Locate the cell with the specified text and output its [X, Y] center coordinate. 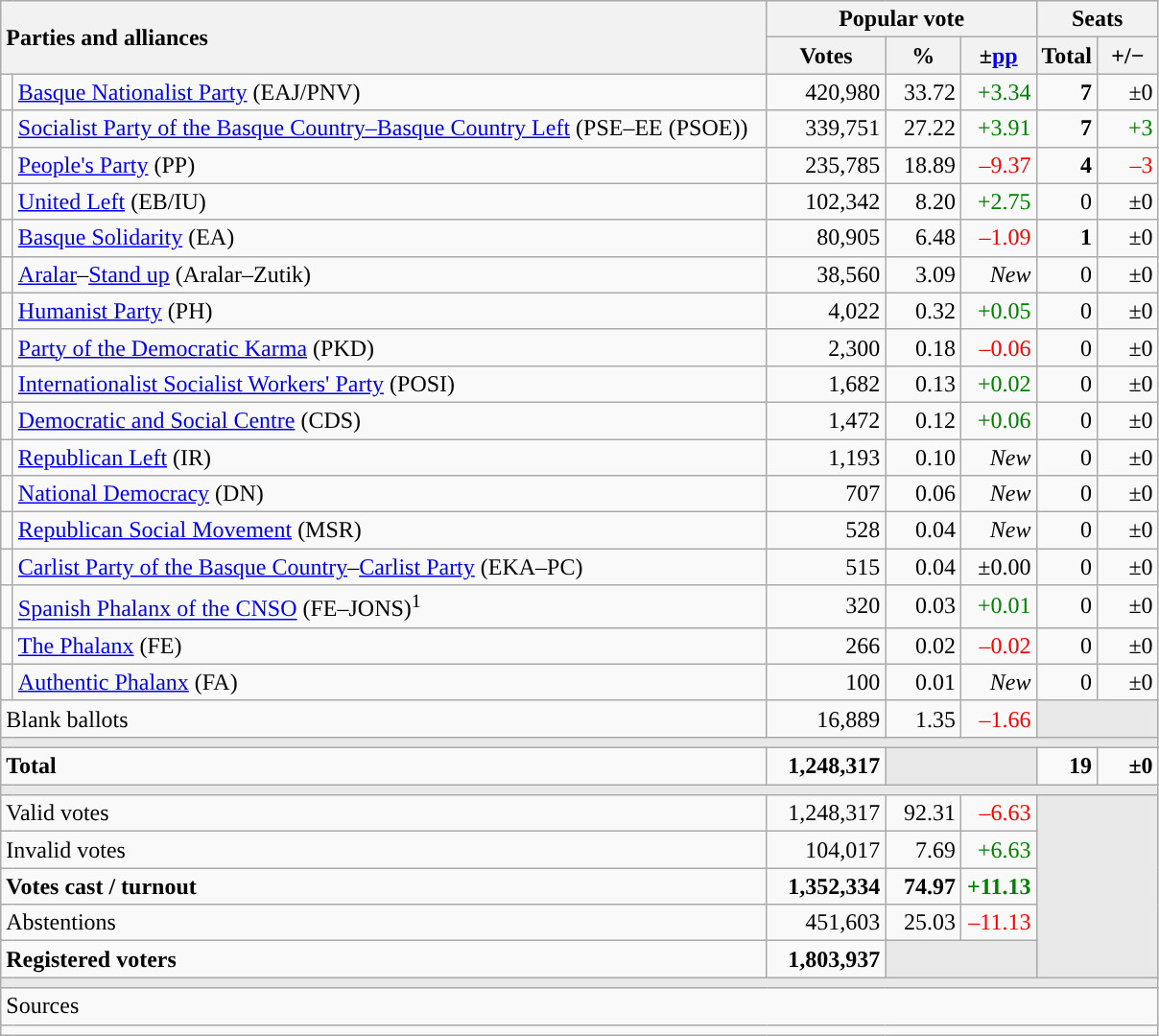
528 [826, 530]
6.48 [923, 238]
100 [826, 682]
0.18 [923, 347]
515 [826, 567]
–0.02 [998, 646]
19 [1067, 766]
+3.91 [998, 129]
–1.66 [998, 718]
Votes cast / turnout [384, 886]
±pp [998, 56]
Blank ballots [384, 718]
–11.13 [998, 923]
People's Party (PP) [390, 165]
Valid votes [384, 813]
18.89 [923, 165]
Aralar–Stand up (Aralar–Zutik) [390, 274]
1,352,334 [826, 886]
Parties and alliances [384, 37]
420,980 [826, 92]
–6.63 [998, 813]
707 [826, 494]
Seats [1098, 19]
+2.75 [998, 201]
+0.02 [998, 384]
National Democracy (DN) [390, 494]
Abstentions [384, 923]
+0.01 [998, 606]
Socialist Party of the Basque Country–Basque Country Left (PSE–EE (PSOE)) [390, 129]
Internationalist Socialist Workers' Party (POSI) [390, 384]
235,785 [826, 165]
16,889 [826, 718]
Party of the Democratic Karma (PKD) [390, 347]
Republican Left (IR) [390, 458]
Democratic and Social Centre (CDS) [390, 420]
0.06 [923, 494]
–0.06 [998, 347]
1,803,937 [826, 959]
0.12 [923, 420]
0.01 [923, 682]
33.72 [923, 92]
Republican Social Movement (MSR) [390, 530]
0.32 [923, 311]
102,342 [826, 201]
2,300 [826, 347]
1,682 [826, 384]
1.35 [923, 718]
4 [1067, 165]
Invalid votes [384, 850]
0.10 [923, 458]
+6.63 [998, 850]
7.69 [923, 850]
Basque Nationalist Party (EAJ/PNV) [390, 92]
451,603 [826, 923]
266 [826, 646]
+/− [1128, 56]
United Left (EB/IU) [390, 201]
The Phalanx (FE) [390, 646]
Carlist Party of the Basque Country–Carlist Party (EKA–PC) [390, 567]
–3 [1128, 165]
1,472 [826, 420]
+3.34 [998, 92]
92.31 [923, 813]
1 [1067, 238]
Humanist Party (PH) [390, 311]
+0.06 [998, 420]
320 [826, 606]
Sources [579, 1006]
Popular vote [902, 19]
–9.37 [998, 165]
–1.09 [998, 238]
% [923, 56]
+3 [1128, 129]
74.97 [923, 886]
8.20 [923, 201]
±0.00 [998, 567]
1,193 [826, 458]
+11.13 [998, 886]
0.13 [923, 384]
38,560 [826, 274]
27.22 [923, 129]
Authentic Phalanx (FA) [390, 682]
80,905 [826, 238]
Votes [826, 56]
Spanish Phalanx of the CNSO (FE–JONS)1 [390, 606]
25.03 [923, 923]
104,017 [826, 850]
3.09 [923, 274]
339,751 [826, 129]
0.03 [923, 606]
4,022 [826, 311]
0.02 [923, 646]
Basque Solidarity (EA) [390, 238]
Registered voters [384, 959]
+0.05 [998, 311]
